Return (X, Y) of the center of cell containing provided text 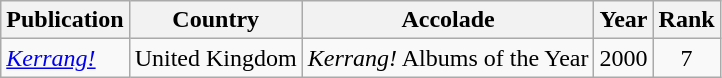
Kerrang! (65, 58)
7 (686, 58)
Rank (686, 20)
Country (216, 20)
Year (624, 20)
Accolade (448, 20)
2000 (624, 58)
United Kingdom (216, 58)
Kerrang! Albums of the Year (448, 58)
Publication (65, 20)
